Locate the cell with the specified text and output its (x, y) center coordinate. 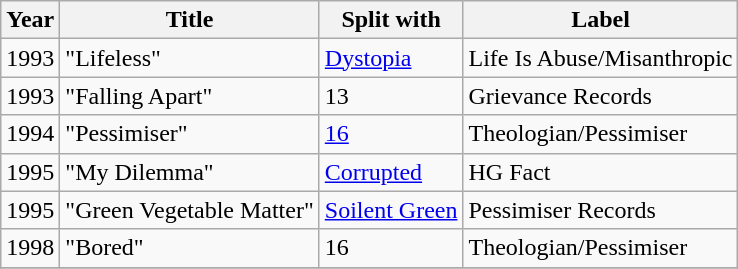
Soilent Green (391, 210)
13 (391, 96)
"Bored" (190, 248)
Dystopia (391, 58)
Split with (391, 20)
Title (190, 20)
1994 (30, 134)
"Lifeless" (190, 58)
"Green Vegetable Matter" (190, 210)
"Pessimiser" (190, 134)
Life Is Abuse/Misanthropic (600, 58)
Corrupted (391, 172)
Label (600, 20)
Pessimiser Records (600, 210)
Grievance Records (600, 96)
1998 (30, 248)
"My Dilemma" (190, 172)
"Falling Apart" (190, 96)
HG Fact (600, 172)
Year (30, 20)
